Provide the (x, y) coordinate of the cell's center where the given text is located.  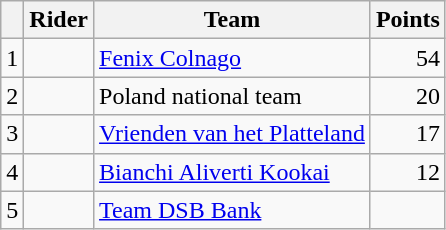
Vrienden van het Platteland (232, 134)
4 (12, 172)
2 (12, 96)
54 (408, 58)
1 (12, 58)
Poland national team (232, 96)
20 (408, 96)
12 (408, 172)
3 (12, 134)
Rider (59, 20)
17 (408, 134)
Team (232, 20)
Points (408, 20)
Fenix Colnago (232, 58)
Bianchi Aliverti Kookai (232, 172)
Team DSB Bank (232, 210)
5 (12, 210)
